Return (x, y) of the center of cell containing provided text 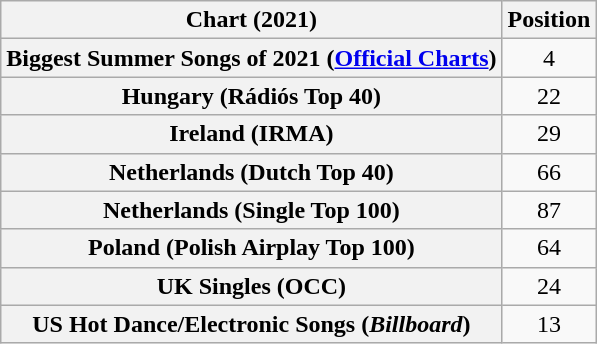
Netherlands (Single Top 100) (252, 210)
4 (549, 58)
24 (549, 286)
Position (549, 20)
UK Singles (OCC) (252, 286)
Hungary (Rádiós Top 40) (252, 96)
Chart (2021) (252, 20)
29 (549, 134)
Poland (Polish Airplay Top 100) (252, 248)
Biggest Summer Songs of 2021 (Official Charts) (252, 58)
87 (549, 210)
US Hot Dance/Electronic Songs (Billboard) (252, 324)
66 (549, 172)
Netherlands (Dutch Top 40) (252, 172)
13 (549, 324)
22 (549, 96)
64 (549, 248)
Ireland (IRMA) (252, 134)
